Identify which cell holds the provided text, then report its (x, y) central coordinate. 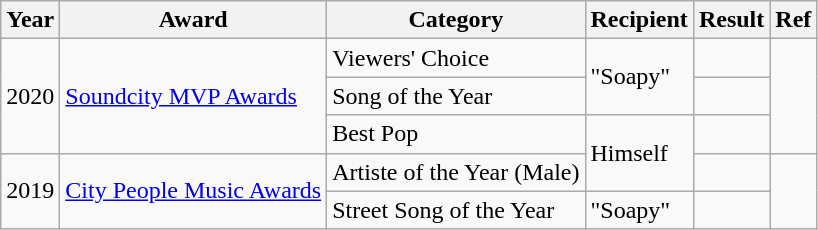
2019 (30, 191)
Street Song of the Year (456, 210)
2020 (30, 96)
Award (194, 20)
Song of the Year (456, 96)
Soundcity MVP Awards (194, 96)
Best Pop (456, 134)
Result (731, 20)
Recipient (639, 20)
Year (30, 20)
Artiste of the Year (Male) (456, 172)
Ref (794, 20)
City People Music Awards (194, 191)
Category (456, 20)
Himself (639, 153)
Viewers' Choice (456, 58)
